For the text-containing cell, return its midpoint in (X, Y) coordinate format. 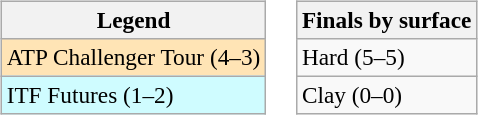
Finals by surface (387, 20)
ITF Futures (1–2) (133, 95)
Legend (133, 20)
Clay (0–0) (387, 95)
ATP Challenger Tour (4–3) (133, 57)
Hard (5–5) (387, 57)
